Capture the cell that displays the provided text and extract its [x, y] central coordinate. 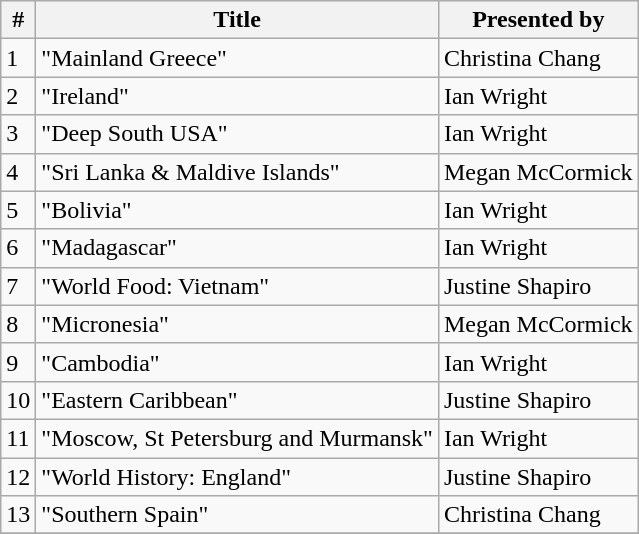
"Eastern Caribbean" [238, 400]
"Southern Spain" [238, 515]
1 [18, 58]
Presented by [538, 20]
11 [18, 438]
5 [18, 210]
13 [18, 515]
2 [18, 96]
6 [18, 248]
Title [238, 20]
"Cambodia" [238, 362]
# [18, 20]
10 [18, 400]
3 [18, 134]
"Mainland Greece" [238, 58]
"Madagascar" [238, 248]
"Moscow, St Petersburg and Murmansk" [238, 438]
7 [18, 286]
4 [18, 172]
12 [18, 477]
9 [18, 362]
"Ireland" [238, 96]
"World History: England" [238, 477]
"Micronesia" [238, 324]
"Sri Lanka & Maldive Islands" [238, 172]
"Deep South USA" [238, 134]
"Bolivia" [238, 210]
"World Food: Vietnam" [238, 286]
8 [18, 324]
